Determine the (X, Y) coordinate at the center of the cell enclosing the given text.  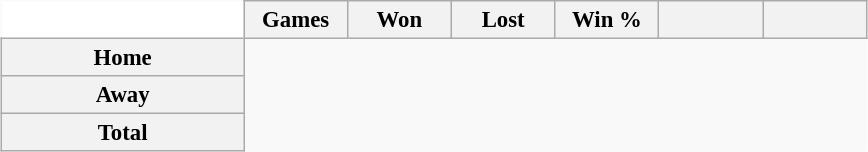
Win % (607, 20)
Games (296, 20)
Away (123, 95)
Won (399, 20)
Home (123, 58)
Lost (503, 20)
Total (123, 133)
